Return the (X, Y) coordinate for the center point of the cell that contains the specified text.  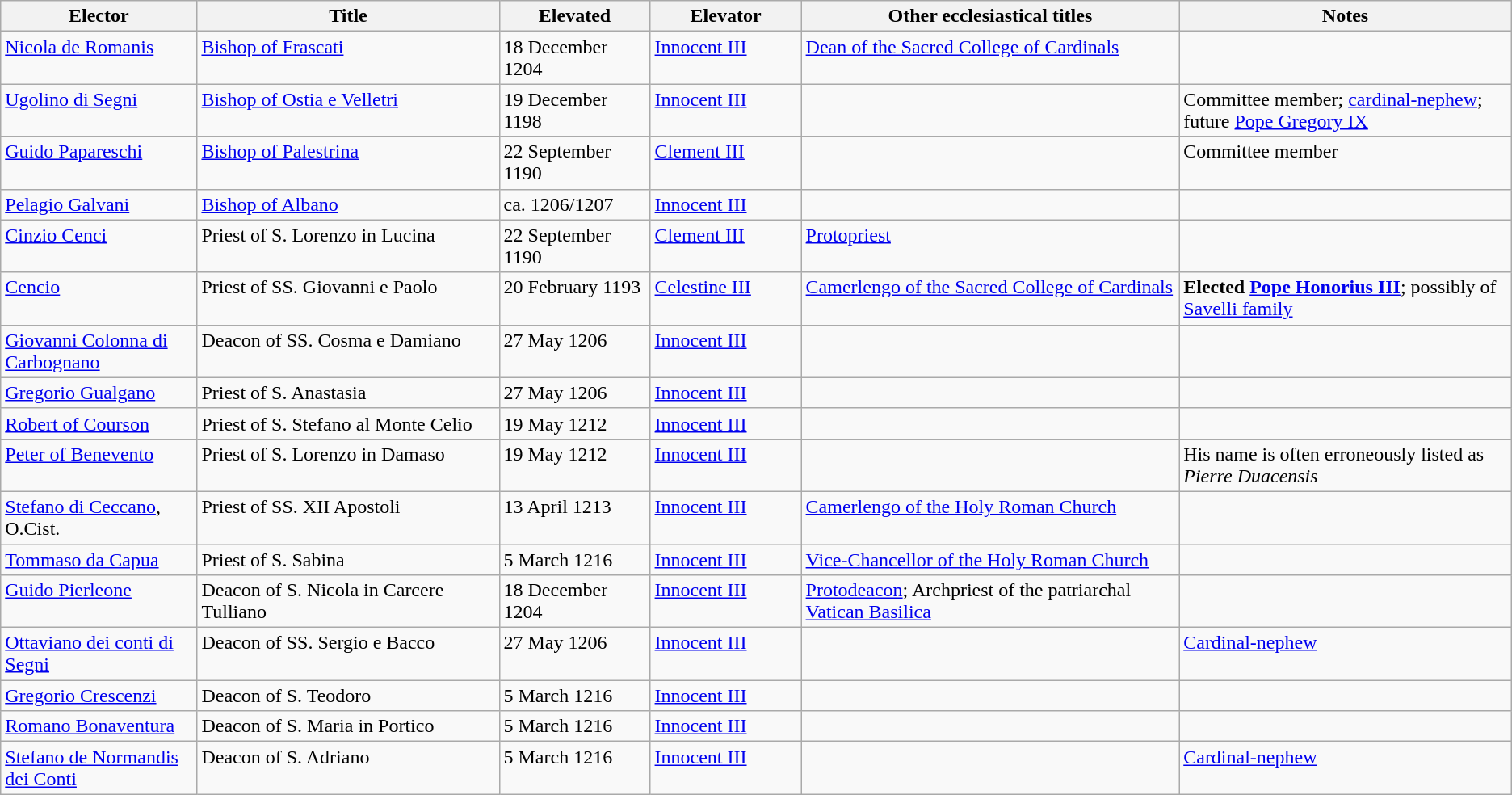
Priest of S. Sabina (348, 560)
20 February 1193 (575, 299)
Tommaso da Capua (99, 560)
ca. 1206/1207 (575, 204)
Peter of Benevento (99, 465)
His name is often erroneously listed as Pierre Duacensis (1346, 465)
Gregorio Crescenzi (99, 696)
Stefano de Normandis dei Conti (99, 768)
Deacon of S. Nicola in Carcere Tulliano (348, 601)
Elevated (575, 16)
Priest of SS. XII Apostoli (348, 517)
Ugolino di Segni (99, 110)
Priest of S. Anastasia (348, 393)
Committee member; cardinal-nephew; future Pope Gregory IX (1346, 110)
Protopriest (990, 246)
Other ecclesiastical titles (990, 16)
Stefano di Ceccano, O.Cist. (99, 517)
Celestine III (725, 299)
Robert of Courson (99, 423)
Priest of S. Stefano al Monte Celio (348, 423)
Camerlengo of the Holy Roman Church (990, 517)
Ottaviano dei conti di Segni (99, 654)
Bishop of Ostia e Velletri (348, 110)
Cencio (99, 299)
Guido Pierleone (99, 601)
13 April 1213 (575, 517)
Guido Papareschi (99, 163)
Cinzio Cenci (99, 246)
Priest of S. Lorenzo in Lucina (348, 246)
Priest of S. Lorenzo in Damaso (348, 465)
Bishop of Albano (348, 204)
Romano Bonaventura (99, 726)
Bishop of Palestrina (348, 163)
Deacon of SS. Sergio e Bacco (348, 654)
Vice-Chancellor of the Holy Roman Church (990, 560)
Giovanni Colonna di Carbognano (99, 351)
Bishop of Frascati (348, 58)
Camerlengo of the Sacred College of Cardinals (990, 299)
19 December 1198 (575, 110)
Deacon of S. Maria in Portico (348, 726)
Deacon of SS. Cosma e Damiano (348, 351)
Deacon of S. Teodoro (348, 696)
Priest of SS. Giovanni e Paolo (348, 299)
Title (348, 16)
Committee member (1346, 163)
Dean of the Sacred College of Cardinals (990, 58)
Nicola de Romanis (99, 58)
Elected Pope Honorius III; possibly of Savelli family (1346, 299)
Elector (99, 16)
Gregorio Gualgano (99, 393)
Elevator (725, 16)
Notes (1346, 16)
Pelagio Galvani (99, 204)
Deacon of S. Adriano (348, 768)
Protodeacon; Archpriest of the patriarchal Vatican Basilica (990, 601)
